Identify which cell holds the provided text, then report its (x, y) central coordinate. 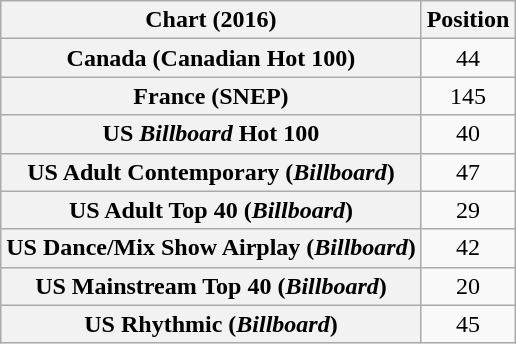
29 (468, 210)
42 (468, 248)
Canada (Canadian Hot 100) (211, 58)
Chart (2016) (211, 20)
US Mainstream Top 40 (Billboard) (211, 286)
France (SNEP) (211, 96)
45 (468, 324)
US Billboard Hot 100 (211, 134)
20 (468, 286)
40 (468, 134)
US Rhythmic (Billboard) (211, 324)
US Adult Contemporary (Billboard) (211, 172)
Position (468, 20)
44 (468, 58)
US Dance/Mix Show Airplay (Billboard) (211, 248)
145 (468, 96)
US Adult Top 40 (Billboard) (211, 210)
47 (468, 172)
